From the cell containing the given text, extract its center point as [X, Y] coordinate. 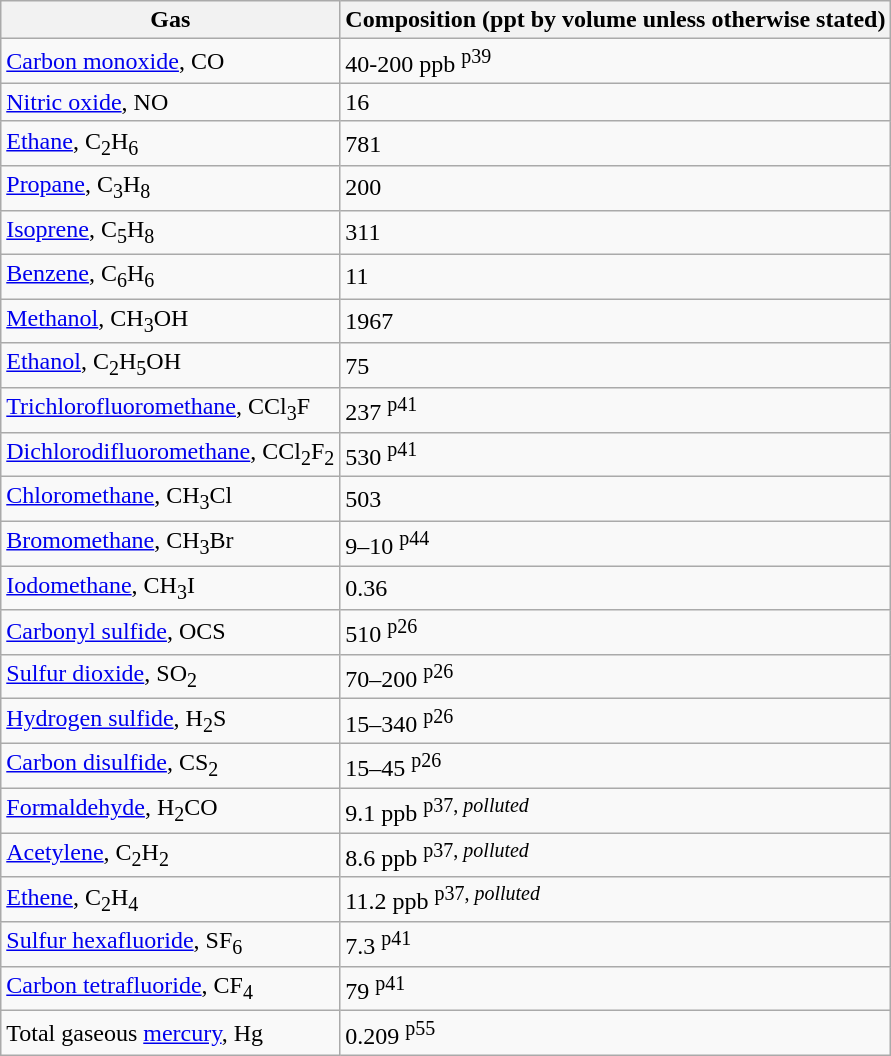
Chloromethane, CH3Cl [170, 499]
Sulfur hexafluoride, SF6 [170, 944]
15–340 p26 [616, 722]
Carbon tetrafluoride, CF4 [170, 988]
Carbon monoxide, CO [170, 62]
Ethane, C2H6 [170, 143]
15–45 p26 [616, 766]
Carbon disulfide, CS2 [170, 766]
70–200 p26 [616, 676]
Dichlorodifluoromethane, CCl2F2 [170, 454]
8.6 ppb p37, polluted [616, 856]
Gas [170, 20]
Methanol, CH3OH [170, 321]
9.1 ppb p37, polluted [616, 810]
Carbonyl sulfide, OCS [170, 632]
0.209 p55 [616, 1034]
75 [616, 365]
16 [616, 102]
Total gaseous mercury, Hg [170, 1034]
Sulfur dioxide, SO2 [170, 676]
781 [616, 143]
Acetylene, C2H2 [170, 856]
Bromomethane, CH3Br [170, 544]
Benzene, C6H6 [170, 276]
40-200 ppb p39 [616, 62]
Iodomethane, CH3I [170, 588]
Formaldehyde, H2CO [170, 810]
311 [616, 232]
Propane, C3H8 [170, 188]
79 p41 [616, 988]
503 [616, 499]
Isoprene, C5H8 [170, 232]
Trichlorofluoromethane, CCl3F [170, 410]
1967 [616, 321]
Nitric oxide, NO [170, 102]
Ethanol, C2H5OH [170, 365]
11.2 ppb p37, polluted [616, 900]
237 p41 [616, 410]
Ethene, C2H4 [170, 900]
200 [616, 188]
7.3 p41 [616, 944]
9–10 p44 [616, 544]
11 [616, 276]
510 p26 [616, 632]
530 p41 [616, 454]
Hydrogen sulfide, H2S [170, 722]
Composition (ppt by volume unless otherwise stated) [616, 20]
0.36 [616, 588]
